Determine the [X, Y] coordinate at the center of the cell enclosing the given text.  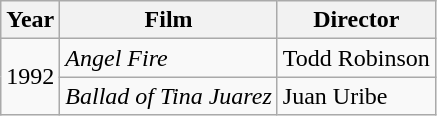
1992 [30, 77]
Todd Robinson [356, 58]
Director [356, 20]
Year [30, 20]
Juan Uribe [356, 96]
Angel Fire [169, 58]
Film [169, 20]
Ballad of Tina Juarez [169, 96]
